Return (x, y) of the center of cell containing provided text 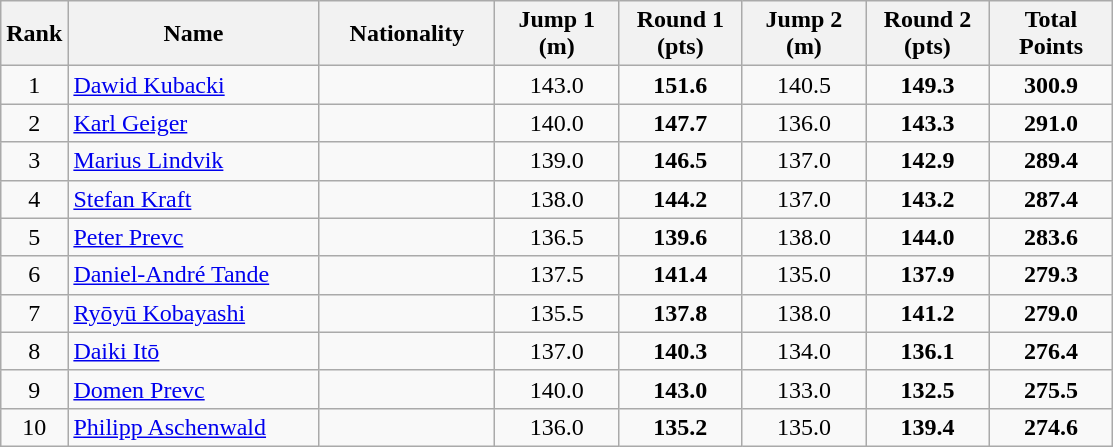
Stefan Kraft (194, 199)
7 (34, 313)
137.9 (928, 275)
140.3 (681, 351)
134.0 (804, 351)
139.6 (681, 237)
137.8 (681, 313)
144.2 (681, 199)
141.2 (928, 313)
279.3 (1051, 275)
Jump 1 (m) (557, 34)
Round 1 (pts) (681, 34)
274.6 (1051, 427)
3 (34, 161)
Peter Prevc (194, 237)
Daiki Itō (194, 351)
275.5 (1051, 389)
283.6 (1051, 237)
Philipp Aschenwald (194, 427)
143.2 (928, 199)
132.5 (928, 389)
4 (34, 199)
287.4 (1051, 199)
Daniel-André Tande (194, 275)
139.4 (928, 427)
140.5 (804, 85)
Name (194, 34)
10 (34, 427)
279.0 (1051, 313)
147.7 (681, 123)
Jump 2 (m) (804, 34)
Karl Geiger (194, 123)
137.5 (557, 275)
6 (34, 275)
Domen Prevc (194, 389)
151.6 (681, 85)
Round 2 (pts) (928, 34)
135.5 (557, 313)
Total Points (1051, 34)
300.9 (1051, 85)
9 (34, 389)
8 (34, 351)
1 (34, 85)
146.5 (681, 161)
291.0 (1051, 123)
Ryōyū Kobayashi (194, 313)
136.1 (928, 351)
2 (34, 123)
136.5 (557, 237)
149.3 (928, 85)
289.4 (1051, 161)
Nationality (407, 34)
142.9 (928, 161)
276.4 (1051, 351)
Rank (34, 34)
143.3 (928, 123)
5 (34, 237)
144.0 (928, 237)
135.2 (681, 427)
139.0 (557, 161)
133.0 (804, 389)
Marius Lindvik (194, 161)
Dawid Kubacki (194, 85)
141.4 (681, 275)
